Search for the cell housing the specified text and yield its (X, Y) center coordinate. 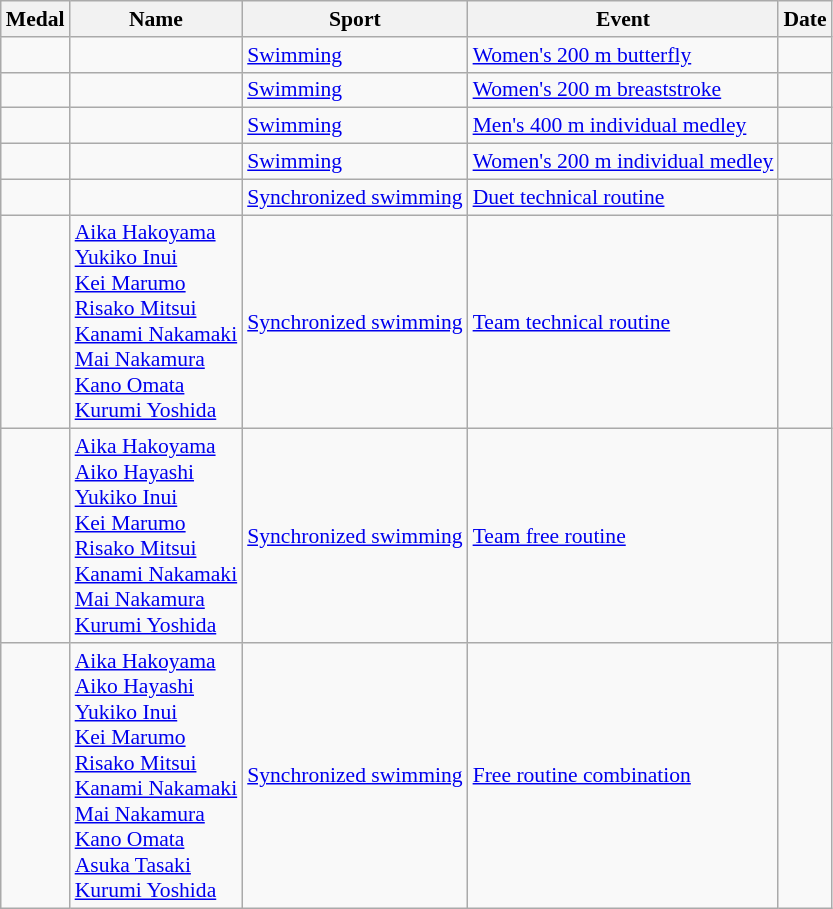
Medal (36, 19)
Men's 400 m individual medley (624, 126)
Date (804, 19)
Team technical routine (624, 322)
Aika HakoyamaYukiko InuiKei MarumoRisako MitsuiKanami NakamakiMai NakamuraKano OmataKurumi Yoshida (156, 322)
Duet technical routine (624, 197)
Women's 200 m breaststroke (624, 90)
Team free routine (624, 536)
Event (624, 19)
Women's 200 m individual medley (624, 162)
Aika HakoyamaAiko HayashiYukiko InuiKei MarumoRisako MitsuiKanami NakamakiMai NakamuraKano OmataAsuka TasakiKurumi Yoshida (156, 776)
Aika HakoyamaAiko HayashiYukiko InuiKei MarumoRisako MitsuiKanami NakamakiMai NakamuraKurumi Yoshida (156, 536)
Name (156, 19)
Free routine combination (624, 776)
Women's 200 m butterfly (624, 55)
Sport (354, 19)
